Capture the cell that displays the provided text and extract its (x, y) central coordinate. 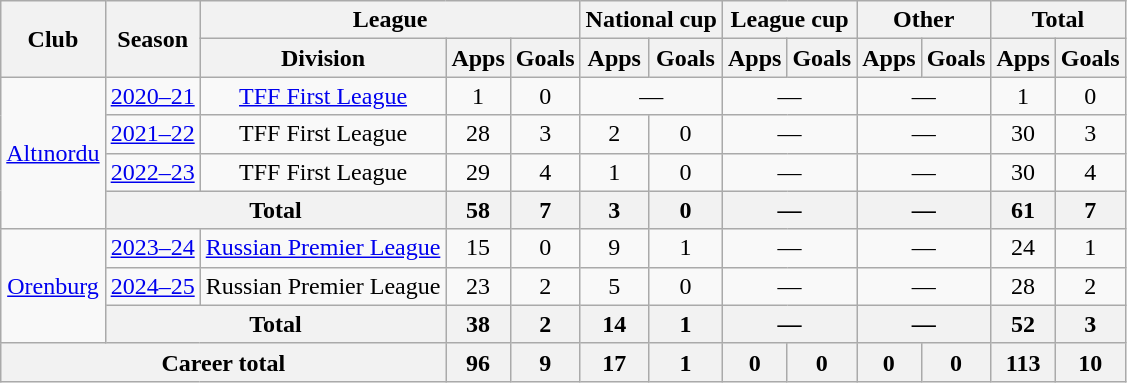
Season (152, 39)
96 (478, 362)
Altınordu (53, 153)
52 (1023, 324)
2024–25 (152, 286)
38 (478, 324)
Orenburg (53, 286)
14 (614, 324)
2020–21 (152, 96)
5 (614, 286)
League cup (789, 20)
2022–23 (152, 172)
Other (924, 20)
24 (1023, 248)
23 (478, 286)
58 (478, 210)
113 (1023, 362)
League (390, 20)
15 (478, 248)
2021–22 (152, 134)
17 (614, 362)
Division (323, 58)
2023–24 (152, 248)
10 (1090, 362)
29 (478, 172)
Career total (224, 362)
61 (1023, 210)
Club (53, 39)
National cup (651, 20)
